Extract the [X, Y] coordinate from the center of the cell holding the provided text.  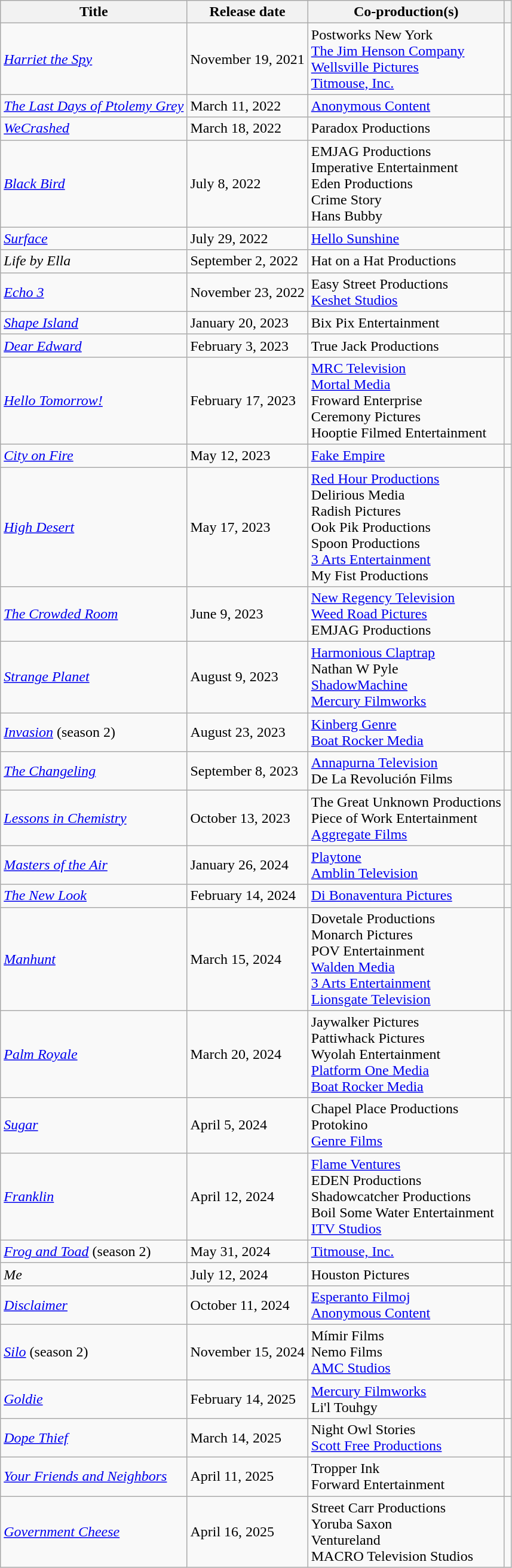
Strange Planet [94, 678]
The Great Unknown ProductionsPiece of Work EntertainmentAggregate Films [406, 818]
March 15, 2024 [247, 958]
Paradox Productions [406, 128]
New Regency TelevisionWeed Road PicturesEMJAG Productions [406, 614]
The New Look [94, 896]
Harmonious ClaptrapNathan W PyleShadowMachineMercury Filmworks [406, 678]
February 17, 2023 [247, 400]
Di Bonaventura Pictures [406, 896]
Easy Street ProductionsKeshet Studios [406, 292]
April 5, 2024 [247, 1125]
The Changeling [94, 771]
April 16, 2025 [247, 1532]
Chapel Place ProductionsProtokinoGenre Films [406, 1125]
Tropper InkForward Entertainment [406, 1477]
February 14, 2025 [247, 1398]
January 26, 2024 [247, 865]
Me [94, 1274]
Mímir FilmsNemo FilmsAMC Studios [406, 1352]
Co-production(s) [406, 12]
February 3, 2023 [247, 345]
Hat on a Hat Productions [406, 261]
Bix Pix Entertainment [406, 323]
EMJAG ProductionsImperative EntertainmentEden ProductionsCrime StoryHans Bubby [406, 183]
May 12, 2023 [247, 455]
True Jack Productions [406, 345]
April 11, 2025 [247, 1477]
Title [94, 12]
Your Friends and Neighbors [94, 1477]
Masters of the Air [94, 865]
Night Owl StoriesScott Free Productions [406, 1438]
June 9, 2023 [247, 614]
Annapurna TelevisionDe La Revolución Films [406, 771]
Government Cheese [94, 1532]
Goldie [94, 1398]
April 12, 2024 [247, 1196]
May 17, 2023 [247, 527]
Silo (season 2) [94, 1352]
Dovetale ProductionsMonarch PicturesPOV EntertainmentWalden Media3 Arts EntertainmentLionsgate Television [406, 958]
Fake Empire [406, 455]
Lessons in Chemistry [94, 818]
Dope Thief [94, 1438]
The Last Days of Ptolemy Grey [94, 106]
Echo 3 [94, 292]
Titmouse, Inc. [406, 1251]
The Crowded Room [94, 614]
Palm Royale [94, 1054]
July 8, 2022 [247, 183]
Release date [247, 12]
September 8, 2023 [247, 771]
Disclaimer [94, 1305]
Frog and Toad (season 2) [94, 1251]
Hello Tomorrow! [94, 400]
Postworks New YorkThe Jim Henson CompanyWellsville PicturesTitmouse, Inc. [406, 59]
City on Fire [94, 455]
March 14, 2025 [247, 1438]
Black Bird [94, 183]
October 11, 2024 [247, 1305]
March 20, 2024 [247, 1054]
PlaytoneAmblin Television [406, 865]
Kinberg GenreBoat Rocker Media [406, 733]
Harriet the Spy [94, 59]
Red Hour ProductionsDelirious MediaRadish PicturesOok Pik ProductionsSpoon Productions3 Arts EntertainmentMy Fist Productions [406, 527]
Sugar [94, 1125]
Street Carr ProductionsYoruba SaxonVenturelandMACRO Television Studios [406, 1532]
Shape Island [94, 323]
Life by Ella [94, 261]
Houston Pictures [406, 1274]
Surface [94, 238]
February 14, 2024 [247, 896]
September 2, 2022 [247, 261]
Esperanto FilmojAnonymous Content [406, 1305]
October 13, 2023 [247, 818]
January 20, 2023 [247, 323]
November 15, 2024 [247, 1352]
August 9, 2023 [247, 678]
High Desert [94, 527]
Manhunt [94, 958]
Invasion (season 2) [94, 733]
July 12, 2024 [247, 1274]
November 19, 2021 [247, 59]
WeCrashed [94, 128]
Flame VenturesEDEN ProductionsShadowcatcher ProductionsBoil Some Water EntertainmentITV Studios [406, 1196]
Franklin [94, 1196]
Dear Edward [94, 345]
August 23, 2023 [247, 733]
May 31, 2024 [247, 1251]
MRC TelevisionMortal MediaFroward EnterpriseCeremony PicturesHooptie Filmed Entertainment [406, 400]
March 11, 2022 [247, 106]
Anonymous Content [406, 106]
Mercury FilmworksLi'l Touhgy [406, 1398]
July 29, 2022 [247, 238]
Jaywalker PicturesPattiwhack PicturesWyolah EntertainmentPlatform One MediaBoat Rocker Media [406, 1054]
Hello Sunshine [406, 238]
November 23, 2022 [247, 292]
March 18, 2022 [247, 128]
